Extract the [X, Y] coordinate from the center of the cell holding the provided text.  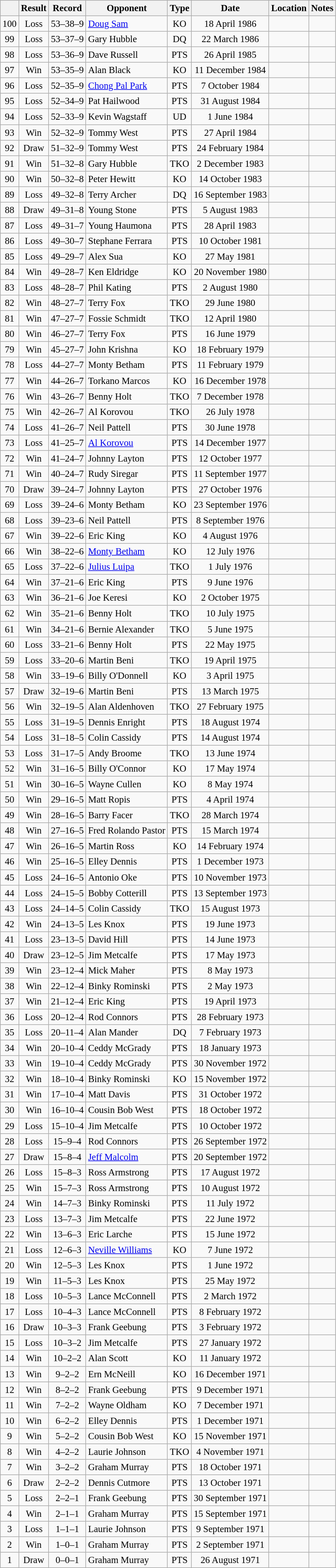
36 [10, 1017]
15 November 1972 [230, 1079]
39 [10, 971]
45 [10, 877]
15–10–4 [67, 1126]
20 September 1972 [230, 1157]
15 March 1974 [230, 831]
28–16–5 [67, 815]
Doug Sam [127, 24]
30 September 1971 [230, 1498]
70 [10, 489]
15–7–3 [67, 1188]
79 [10, 350]
52–34–9 [67, 101]
15–8–4 [67, 1157]
28 February 1973 [230, 1017]
19 April 1975 [230, 660]
Fossie Schmidt [127, 319]
22 [10, 1234]
2 September 1971 [230, 1545]
Notes [322, 8]
7–2–2 [67, 1405]
Billy O'Connor [127, 769]
56 [10, 707]
17 May 1974 [230, 769]
25 May 1972 [230, 1281]
62 [10, 613]
38–22–6 [67, 552]
Mick Maher [127, 971]
John Krishna [127, 350]
8–2–2 [67, 1390]
9 December 1971 [230, 1390]
34 [10, 1048]
68 [10, 521]
21–12–4 [67, 1002]
52 [10, 769]
30 November 1972 [230, 1063]
10 July 1975 [230, 613]
65 [10, 567]
16 December 1978 [230, 381]
55 [10, 722]
Alex Sua [127, 256]
7 February 1973 [230, 1033]
3 April 1975 [230, 675]
33–21–6 [67, 644]
2 [10, 1545]
46 [10, 862]
7 December 1978 [230, 396]
34–21–6 [67, 629]
7 [10, 1467]
13 March 1975 [230, 691]
57 [10, 691]
92 [10, 148]
51–32–9 [67, 148]
7 June 1972 [230, 1250]
49–32–8 [67, 194]
Jeff Malcolm [127, 1157]
49–31–7 [67, 225]
76 [10, 396]
87 [10, 225]
2–2–2 [67, 1483]
61 [10, 629]
22–12–4 [67, 986]
36–21–6 [67, 598]
15 November 1971 [230, 1436]
49–29–7 [67, 256]
80 [10, 334]
9 [10, 1436]
15–8–3 [67, 1172]
Alan Mander [127, 1033]
43–26–7 [67, 396]
16 December 1971 [230, 1374]
86 [10, 241]
49–30–7 [67, 241]
27 May 1981 [230, 256]
17 [10, 1312]
8 May 1974 [230, 784]
18 August 1974 [230, 722]
9 September 1971 [230, 1529]
15 August 1973 [230, 908]
26 April 1985 [230, 55]
1–1–1 [67, 1529]
11 [10, 1405]
Dave Russell [127, 55]
38 [10, 986]
Andy Broome [127, 753]
69 [10, 505]
23 September 1976 [230, 505]
Martin Ross [127, 846]
Alan Black [127, 70]
53–36–9 [67, 55]
4 August 1976 [230, 536]
17–10–4 [67, 1094]
12 April 1980 [230, 319]
54 [10, 738]
Wayne Cullen [127, 784]
5 June 1975 [230, 629]
100 [10, 24]
26 July 1978 [230, 412]
39–24–7 [67, 489]
29–16–5 [67, 800]
39–24–6 [67, 505]
49 [10, 815]
23–13–5 [67, 940]
Type [179, 8]
12 July 1976 [230, 552]
19 April 1973 [230, 1002]
12–6–3 [67, 1250]
6 [10, 1483]
41 [10, 940]
98 [10, 55]
13–6–3 [67, 1234]
42 [10, 924]
19–10–4 [67, 1063]
David Hill [127, 940]
26 [10, 1172]
23–12–4 [67, 971]
19 [10, 1281]
90 [10, 179]
Barry Facer [127, 815]
4–2–2 [67, 1452]
66 [10, 552]
35–21–6 [67, 613]
31–18–5 [67, 738]
31 October 1972 [230, 1094]
Wayne Oldham [127, 1405]
33–20–6 [67, 660]
48–27–7 [67, 303]
8 February 1972 [230, 1312]
43 [10, 908]
1 December 1971 [230, 1421]
20–10–4 [67, 1048]
29 June 1980 [230, 303]
2–2–1 [67, 1498]
28 [10, 1141]
15 June 1972 [230, 1234]
Fred Rolando Pastor [127, 831]
32 [10, 1079]
51 [10, 784]
50–32–8 [67, 179]
19 June 1973 [230, 924]
1 December 1973 [230, 862]
1 July 1976 [230, 567]
Young Stone [127, 210]
14 [10, 1359]
10 October 1981 [230, 241]
24–16–5 [67, 877]
18 February 1979 [230, 350]
24 February 1984 [230, 148]
Matt Ropis [127, 800]
10 August 1972 [230, 1188]
25–16–5 [67, 862]
14 August 1974 [230, 738]
13–7–3 [67, 1219]
24–13–5 [67, 924]
31 [10, 1094]
67 [10, 536]
Kevin Wagstaff [127, 117]
1 June 1972 [230, 1265]
41–25–7 [67, 443]
12 October 1977 [230, 458]
22 June 1972 [230, 1219]
94 [10, 117]
93 [10, 133]
39–23–6 [67, 521]
2 March 1972 [230, 1296]
27 April 1984 [230, 133]
10–5–3 [67, 1296]
81 [10, 319]
14 February 1974 [230, 846]
18 October 1972 [230, 1110]
45–27–7 [67, 350]
47–27–7 [67, 319]
15 [10, 1343]
Pat Hailwood [127, 101]
12–5–3 [67, 1265]
10–4–3 [67, 1312]
26 September 1972 [230, 1141]
9–2–2 [67, 1374]
Young Haumona [127, 225]
32–19–5 [67, 707]
4 April 1974 [230, 800]
18 [10, 1296]
73 [10, 443]
12 [10, 1390]
10–3–2 [67, 1343]
10–2–2 [67, 1359]
1 June 1984 [230, 117]
13 October 1971 [230, 1483]
15–9–4 [67, 1141]
Bernie Alexander [127, 629]
59 [10, 660]
Alan Aldenhoven [127, 707]
14 December 1977 [230, 443]
Alan Scott [127, 1359]
10 October 1972 [230, 1126]
51–32–8 [67, 163]
Stephane Ferrara [127, 241]
1 [10, 1560]
99 [10, 39]
37 [10, 1002]
3–2–2 [67, 1467]
60 [10, 644]
Result [34, 8]
Opponent [127, 8]
27–16–5 [67, 831]
74 [10, 427]
23–12–5 [67, 955]
37–22–6 [67, 567]
42–26–7 [67, 412]
Joe Keresi [127, 598]
10 November 1973 [230, 877]
Ken Eldridge [127, 272]
30–16–5 [67, 784]
53–38–9 [67, 24]
5 [10, 1498]
1–0–1 [67, 1545]
5 August 1983 [230, 210]
78 [10, 365]
11–5–3 [67, 1281]
11 January 1972 [230, 1359]
10 [10, 1421]
24–14–5 [67, 908]
20–11–4 [67, 1033]
44–27–7 [67, 365]
18 April 1986 [230, 24]
31 August 1984 [230, 101]
48–28–7 [67, 288]
91 [10, 163]
20–12–4 [67, 1017]
2 May 1973 [230, 986]
4 [10, 1514]
44–26–7 [67, 381]
17 August 1972 [230, 1172]
Terry Archer [127, 194]
63 [10, 598]
25 [10, 1188]
10–3–3 [67, 1327]
Dennis Cutmore [127, 1483]
Rudy Siregar [127, 474]
Chong Pal Park [127, 86]
Billy O'Donnell [127, 675]
14 June 1973 [230, 940]
96 [10, 86]
3 February 1972 [230, 1327]
30 June 1978 [230, 427]
11 December 1984 [230, 70]
40 [10, 955]
33 [10, 1063]
11 February 1979 [230, 365]
7 December 1971 [230, 1405]
16 June 1979 [230, 334]
8 [10, 1452]
72 [10, 458]
20 November 1980 [230, 272]
9 June 1976 [230, 583]
47 [10, 846]
13 September 1973 [230, 893]
Matt Davis [127, 1094]
85 [10, 256]
Antonio Oke [127, 877]
31–16–5 [67, 769]
22 March 1986 [230, 39]
6–2–2 [67, 1421]
48 [10, 831]
Ern McNeill [127, 1374]
28 March 1974 [230, 815]
13 [10, 1374]
44 [10, 893]
2 December 1983 [230, 163]
82 [10, 303]
26 August 1971 [230, 1560]
95 [10, 101]
53–37–9 [67, 39]
4 November 1971 [230, 1452]
31–17–5 [67, 753]
16 September 1983 [230, 194]
Date [230, 8]
Eric Larche [127, 1234]
52–33–9 [67, 117]
Peter Hewitt [127, 179]
41–24–7 [67, 458]
Dennis Enright [127, 722]
77 [10, 381]
UD [179, 117]
24 [10, 1203]
84 [10, 272]
28 April 1983 [230, 225]
50 [10, 800]
2 August 1980 [230, 288]
2 October 1975 [230, 598]
64 [10, 583]
15 September 1971 [230, 1514]
83 [10, 288]
Neville Williams [127, 1250]
Location [289, 8]
30 [10, 1110]
18 January 1973 [230, 1048]
16–10–4 [67, 1110]
39–22–6 [67, 536]
27 October 1976 [230, 489]
31–19–5 [67, 722]
0–0–1 [67, 1560]
41–26–7 [67, 427]
49–31–8 [67, 210]
27 February 1975 [230, 707]
53–35–9 [67, 70]
27 [10, 1157]
3 [10, 1529]
18 October 1971 [230, 1467]
11 July 1972 [230, 1203]
35 [10, 1033]
49–28–7 [67, 272]
37–21–6 [67, 583]
2–1–1 [67, 1514]
14 October 1983 [230, 179]
17 May 1973 [230, 955]
52–32–9 [67, 133]
21 [10, 1250]
16 [10, 1327]
46–27–7 [67, 334]
11 September 1977 [230, 474]
26–16–5 [67, 846]
13 June 1974 [230, 753]
32–19–6 [67, 691]
Record [67, 8]
40–24–7 [67, 474]
27 January 1972 [230, 1343]
71 [10, 474]
53 [10, 753]
14–7–3 [67, 1203]
Bobby Cotterill [127, 893]
58 [10, 675]
8 September 1976 [230, 521]
7 October 1984 [230, 86]
75 [10, 412]
24–15–5 [67, 893]
8 May 1973 [230, 971]
5–2–2 [67, 1436]
89 [10, 194]
Torkano Marcos [127, 381]
20 [10, 1265]
88 [10, 210]
18–10–4 [67, 1079]
97 [10, 70]
22 May 1975 [230, 644]
Phil Kating [127, 288]
23 [10, 1219]
33–19–6 [67, 675]
29 [10, 1126]
Julius Luipa [127, 567]
52–35–9 [67, 86]
